For the text-containing cell, return its midpoint in (X, Y) coordinate format. 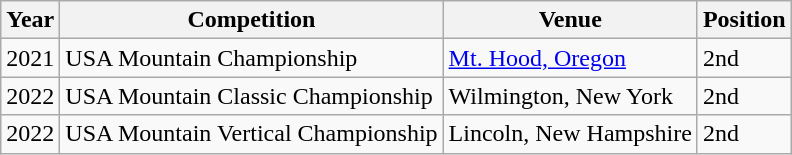
Wilmington, New York (570, 96)
Competition (252, 20)
USA Mountain Classic Championship (252, 96)
Position (744, 20)
Year (30, 20)
Venue (570, 20)
Mt. Hood, Oregon (570, 58)
USA Mountain Vertical Championship (252, 134)
2021 (30, 58)
Lincoln, New Hampshire (570, 134)
USA Mountain Championship (252, 58)
